For the text-containing cell, return its midpoint in (X, Y) coordinate format. 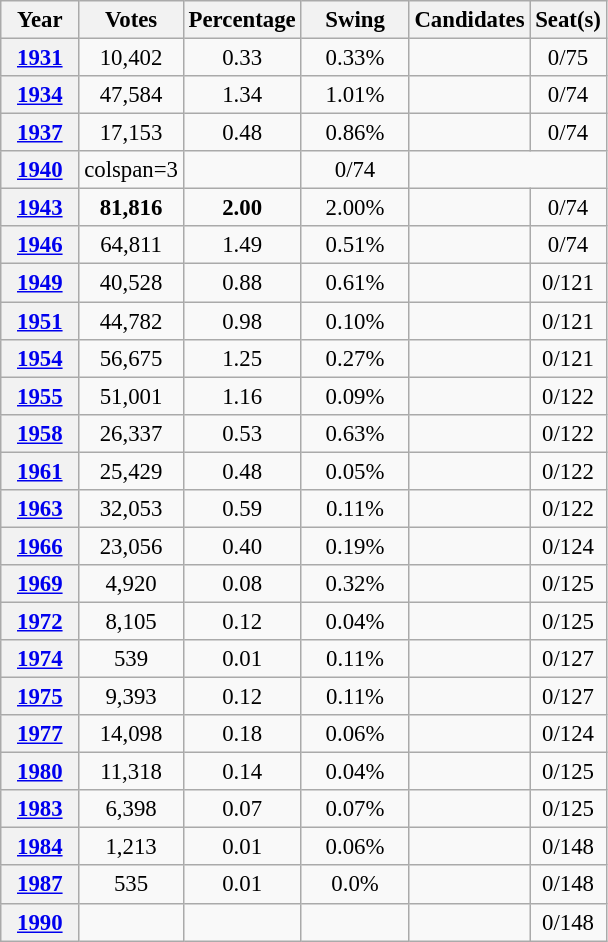
23,056 (131, 546)
8,105 (131, 621)
2.00 (242, 208)
1963 (40, 509)
0.40 (242, 546)
0/75 (568, 58)
0.33 (242, 58)
Seat(s) (568, 20)
0.53 (242, 433)
Percentage (242, 20)
1931 (40, 58)
1,213 (131, 847)
81,816 (131, 208)
0.32% (355, 584)
64,811 (131, 245)
1966 (40, 546)
26,337 (131, 433)
25,429 (131, 471)
9,393 (131, 697)
4,920 (131, 584)
1.25 (242, 358)
1.16 (242, 396)
1940 (40, 170)
1977 (40, 734)
6,398 (131, 809)
1975 (40, 697)
1980 (40, 772)
1955 (40, 396)
0.51% (355, 245)
0.27% (355, 358)
1946 (40, 245)
Year (40, 20)
1.49 (242, 245)
1937 (40, 133)
Swing (355, 20)
colspan=3 (131, 170)
0.07% (355, 809)
56,675 (131, 358)
0.14 (242, 772)
1958 (40, 433)
1954 (40, 358)
1969 (40, 584)
40,528 (131, 283)
0.05% (355, 471)
1972 (40, 621)
0.61% (355, 283)
51,001 (131, 396)
32,053 (131, 509)
1990 (40, 922)
0.07 (242, 809)
535 (131, 885)
1961 (40, 471)
17,153 (131, 133)
Votes (131, 20)
1934 (40, 95)
0.19% (355, 546)
0.08 (242, 584)
1983 (40, 809)
47,584 (131, 95)
1949 (40, 283)
Candidates (470, 20)
1.34 (242, 95)
539 (131, 659)
11,318 (131, 772)
0.63% (355, 433)
10,402 (131, 58)
2.00% (355, 208)
1951 (40, 321)
44,782 (131, 321)
14,098 (131, 734)
0.59 (242, 509)
0.33% (355, 58)
0.0% (355, 885)
1.01% (355, 95)
0.98 (242, 321)
0.09% (355, 396)
0.10% (355, 321)
0.88 (242, 283)
1987 (40, 885)
0.86% (355, 133)
1974 (40, 659)
0.18 (242, 734)
1984 (40, 847)
1943 (40, 208)
